Return the (X, Y) coordinate for the center point of the cell that contains the specified text.  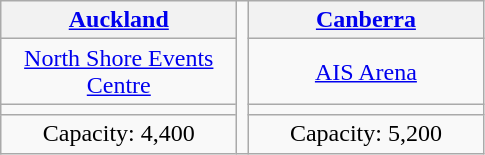
North Shore Events Centre (119, 72)
Capacity: 4,400 (119, 134)
AIS Arena (366, 72)
Capacity: 5,200 (366, 134)
Auckland (119, 20)
Canberra (366, 20)
